Find where the given text appears and provide that cell's center as (X, Y) coordinate. 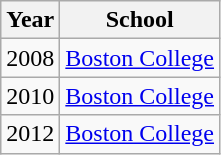
Year (30, 20)
2010 (30, 96)
2008 (30, 58)
2012 (30, 134)
School (140, 20)
